For the text-containing cell, return its midpoint in [x, y] coordinate format. 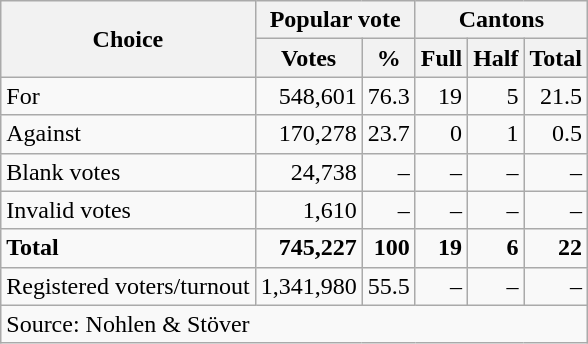
Full [441, 58]
24,738 [308, 172]
0.5 [556, 134]
1,610 [308, 210]
Choice [128, 39]
548,601 [308, 96]
76.3 [388, 96]
6 [496, 248]
22 [556, 248]
745,227 [308, 248]
Source: Nohlen & Stöver [294, 324]
21.5 [556, 96]
% [388, 58]
Popular vote [335, 20]
Blank votes [128, 172]
170,278 [308, 134]
Cantons [501, 20]
Invalid votes [128, 210]
55.5 [388, 286]
1,341,980 [308, 286]
Half [496, 58]
0 [441, 134]
100 [388, 248]
Registered voters/turnout [128, 286]
Against [128, 134]
5 [496, 96]
Votes [308, 58]
For [128, 96]
1 [496, 134]
23.7 [388, 134]
